For the text-containing cell, return its midpoint in [X, Y] coordinate format. 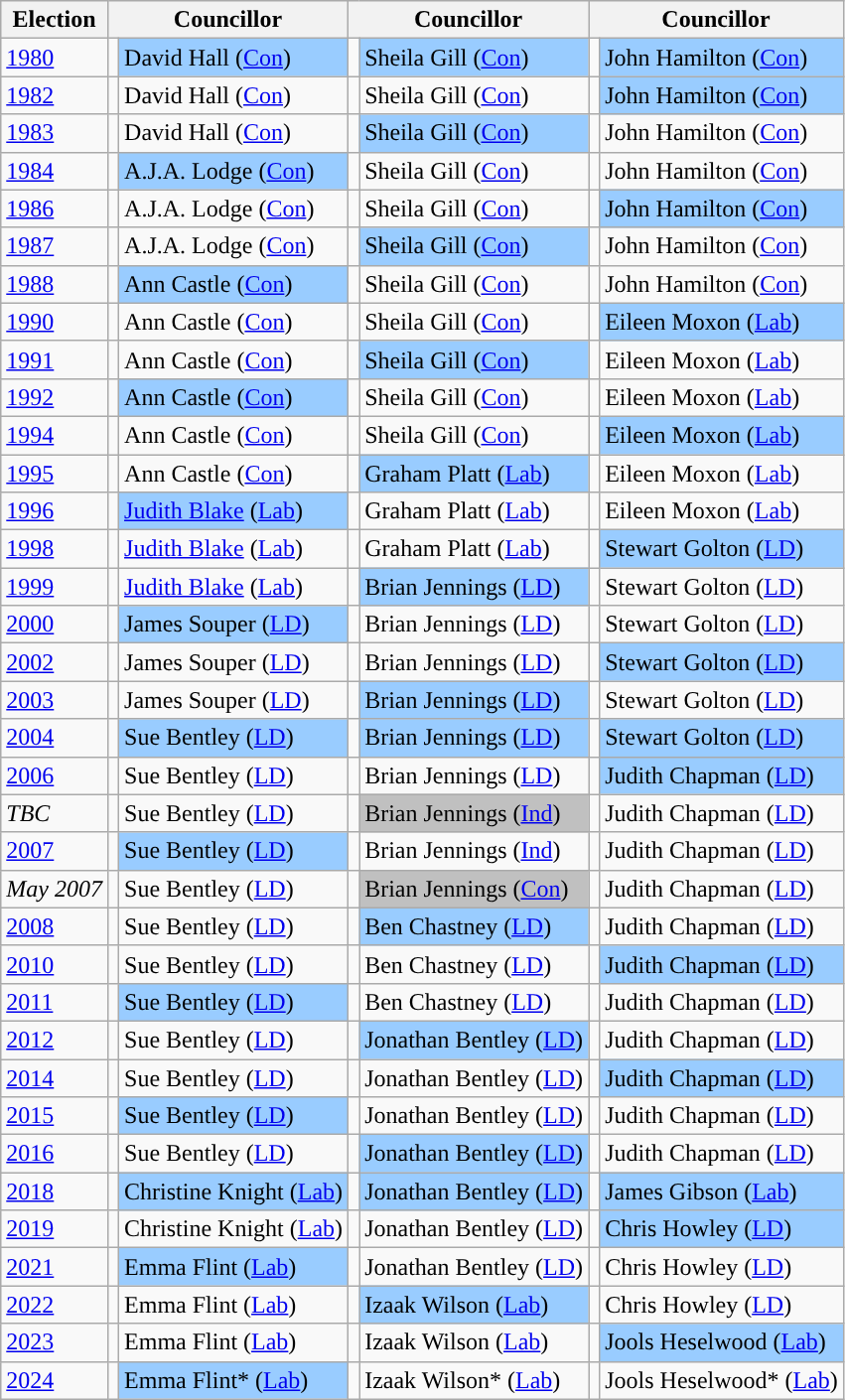
2018 [55, 1191]
Jools Heselwood* (Lab) [722, 1380]
2004 [55, 738]
1998 [55, 549]
2012 [55, 1040]
2010 [55, 964]
Brian Jennings (Con) [475, 889]
1991 [55, 359]
2015 [55, 1116]
1987 [55, 246]
Izaak Wilson* (Lab) [475, 1380]
1996 [55, 511]
2002 [55, 662]
Election [55, 20]
2023 [55, 1342]
2007 [55, 851]
2011 [55, 1002]
2024 [55, 1380]
Emma Flint* (Lab) [234, 1380]
1990 [55, 322]
2003 [55, 700]
2016 [55, 1154]
1988 [55, 284]
1994 [55, 435]
Jools Heselwood (Lab) [722, 1342]
1999 [55, 587]
1983 [55, 133]
2014 [55, 1077]
1995 [55, 474]
2000 [55, 625]
May 2007 [55, 889]
1986 [55, 209]
1982 [55, 95]
TBC [55, 813]
2006 [55, 775]
1980 [55, 58]
2022 [55, 1305]
James Gibson (Lab) [722, 1191]
2019 [55, 1229]
2021 [55, 1267]
1984 [55, 171]
2008 [55, 926]
1992 [55, 397]
